Return [X, Y] of the center of cell containing provided text 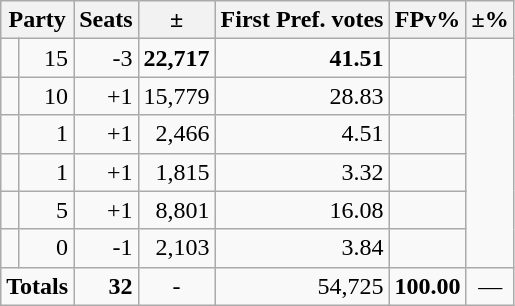
— [490, 286]
3.84 [302, 248]
8,801 [176, 210]
10 [46, 96]
54,725 [302, 286]
100.00 [428, 286]
32 [106, 286]
2,103 [176, 248]
2,466 [176, 134]
5 [46, 210]
16.08 [302, 210]
-1 [106, 248]
± [176, 20]
Party [38, 20]
Totals [38, 286]
- [176, 286]
FPv% [428, 20]
41.51 [302, 58]
Seats [106, 20]
4.51 [302, 134]
1,815 [176, 172]
±% [490, 20]
-3 [106, 58]
15 [46, 58]
3.32 [302, 172]
15,779 [176, 96]
0 [46, 248]
First Pref. votes [302, 20]
28.83 [302, 96]
22,717 [176, 58]
